Capture the cell that displays the provided text and extract its (X, Y) central coordinate. 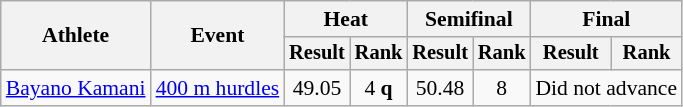
400 m hurdles (218, 88)
Semifinal (468, 19)
Event (218, 36)
8 (502, 88)
Bayano Kamani (76, 88)
Did not advance (606, 88)
Final (606, 19)
4 q (379, 88)
Athlete (76, 36)
50.48 (440, 88)
Heat (346, 19)
49.05 (317, 88)
